Return the [x, y] coordinate for the center point of the cell that contains the specified text.  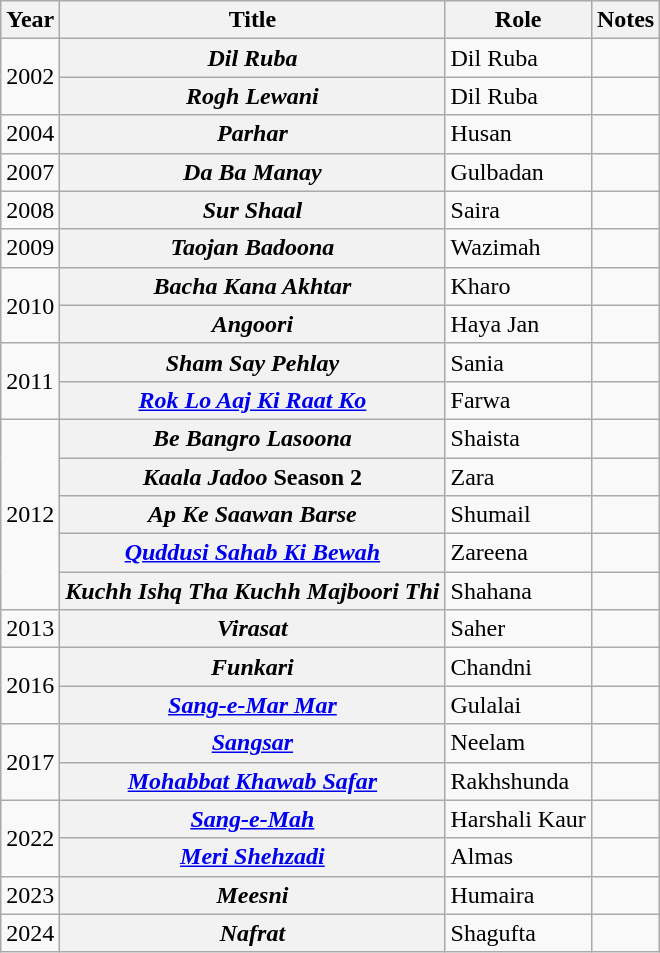
Mohabbat Khawab Safar [252, 781]
Da Ba Manay [252, 172]
Funkari [252, 667]
Zara [518, 477]
Bacha Kana Akhtar [252, 286]
Shagufta [518, 933]
Gulalai [518, 705]
2002 [30, 77]
Meesni [252, 895]
2017 [30, 762]
Sania [518, 362]
Sham Say Pehlay [252, 362]
2016 [30, 686]
Rok Lo Aaj Ki Raat Ko [252, 400]
Haya Jan [518, 324]
Shumail [518, 515]
Wazimah [518, 248]
Husan [518, 134]
Chandni [518, 667]
Neelam [518, 743]
Virasat [252, 629]
Ap Ke Saawan Barse [252, 515]
Humaira [518, 895]
2007 [30, 172]
Almas [518, 857]
Role [518, 20]
2013 [30, 629]
2008 [30, 210]
Shahana [518, 591]
Farwa [518, 400]
Kuchh Ishq Tha Kuchh Majboori Thi [252, 591]
Be Bangro Lasoona [252, 438]
Taojan Badoona [252, 248]
Rogh Lewani [252, 96]
Sang-e-Mah [252, 819]
Year [30, 20]
Parhar [252, 134]
Nafrat [252, 933]
2024 [30, 933]
Angoori [252, 324]
Sangsar [252, 743]
Harshali Kaur [518, 819]
Title [252, 20]
2011 [30, 381]
Meri Shehzadi [252, 857]
2023 [30, 895]
Saher [518, 629]
Quddusi Sahab Ki Bewah [252, 553]
2022 [30, 838]
Kaala Jadoo Season 2 [252, 477]
2004 [30, 134]
Shaista [518, 438]
2012 [30, 514]
Notes [625, 20]
2010 [30, 305]
Kharo [518, 286]
Zareena [518, 553]
Sur Shaal [252, 210]
Gulbadan [518, 172]
Saira [518, 210]
Sang-e-Mar Mar [252, 705]
Rakhshunda [518, 781]
2009 [30, 248]
